Identify which cell holds the provided text, then report its (X, Y) central coordinate. 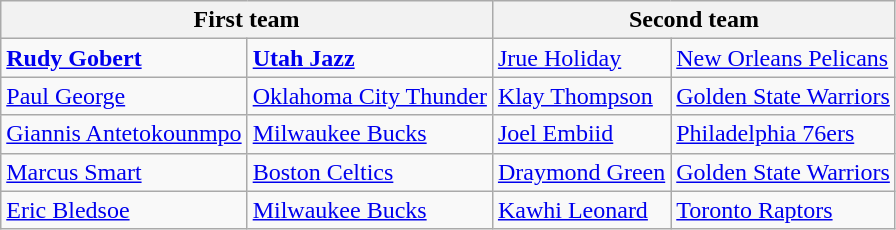
Draymond Green (581, 172)
Giannis Antetokounmpo (124, 134)
Marcus Smart (124, 172)
Rudy Gobert (124, 58)
Second team (694, 20)
Philadelphia 76ers (784, 134)
Toronto Raptors (784, 210)
Jrue Holiday (581, 58)
Klay Thompson (581, 96)
Kawhi Leonard (581, 210)
First team (247, 20)
New Orleans Pelicans (784, 58)
Joel Embiid (581, 134)
Utah Jazz (370, 58)
Paul George (124, 96)
Oklahoma City Thunder (370, 96)
Eric Bledsoe (124, 210)
Boston Celtics (370, 172)
